Determine the [x, y] coordinate at the center of the cell enclosing the given text.  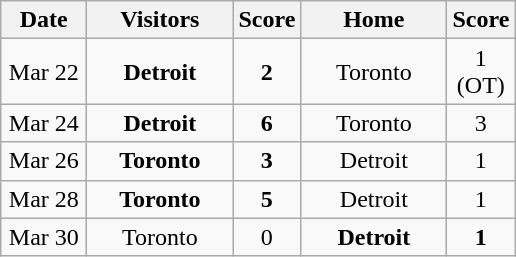
5 [267, 199]
Mar 30 [44, 237]
Mar 22 [44, 72]
Date [44, 20]
Mar 28 [44, 199]
6 [267, 123]
Mar 24 [44, 123]
1 (OT) [481, 72]
Mar 26 [44, 161]
0 [267, 237]
Visitors [160, 20]
2 [267, 72]
Home [374, 20]
